Determine the (X, Y) coordinate at the center of the cell enclosing the given text.  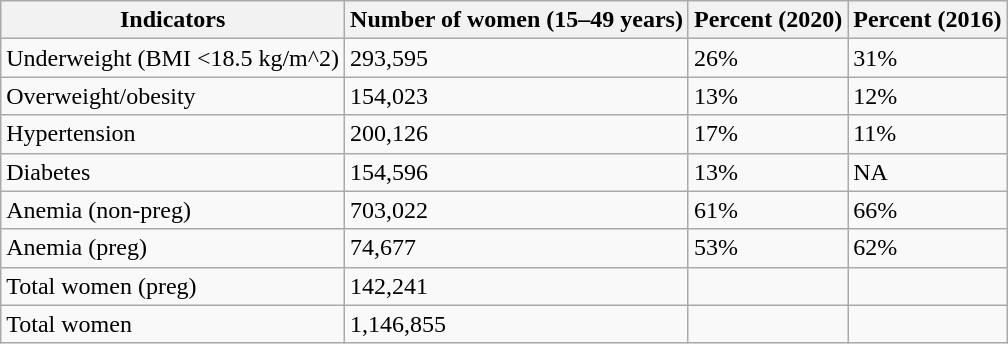
Anemia (preg) (173, 248)
154,596 (517, 172)
Total women (preg) (173, 286)
26% (768, 58)
62% (928, 248)
74,677 (517, 248)
17% (768, 134)
Percent (2020) (768, 20)
1,146,855 (517, 324)
Number of women (15–49 years) (517, 20)
154,023 (517, 96)
Anemia (non-preg) (173, 210)
142,241 (517, 286)
12% (928, 96)
Total women (173, 324)
293,595 (517, 58)
66% (928, 210)
Overweight/obesity (173, 96)
Hypertension (173, 134)
703,022 (517, 210)
Diabetes (173, 172)
200,126 (517, 134)
NA (928, 172)
Indicators (173, 20)
61% (768, 210)
11% (928, 134)
53% (768, 248)
Underweight (BMI <18.5 kg/m^2) (173, 58)
Percent (2016) (928, 20)
31% (928, 58)
